Find where the given text appears and provide that cell's center as [X, Y] coordinate. 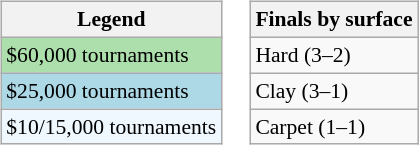
Finals by surface [334, 20]
$25,000 tournaments [111, 91]
Clay (3–1) [334, 91]
Legend [111, 20]
Carpet (1–1) [334, 127]
$10/15,000 tournaments [111, 127]
Hard (3–2) [334, 55]
$60,000 tournaments [111, 55]
